From the cell containing the given text, extract its center point as (x, y) coordinate. 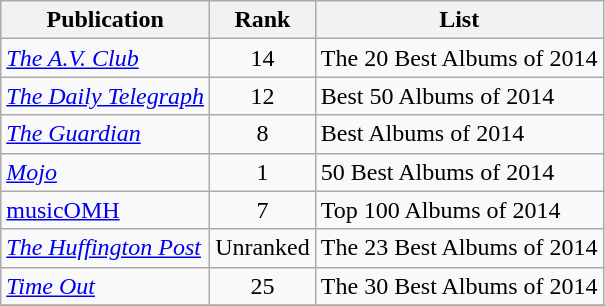
12 (263, 96)
Publication (106, 20)
Mojo (106, 172)
The Guardian (106, 134)
1 (263, 172)
The 23 Best Albums of 2014 (459, 248)
The Daily Telegraph (106, 96)
Rank (263, 20)
7 (263, 210)
14 (263, 58)
50 Best Albums of 2014 (459, 172)
List (459, 20)
The Huffington Post (106, 248)
Unranked (263, 248)
The 30 Best Albums of 2014 (459, 286)
The A.V. Club (106, 58)
musicOMH (106, 210)
Best Albums of 2014 (459, 134)
The 20 Best Albums of 2014 (459, 58)
8 (263, 134)
Best 50 Albums of 2014 (459, 96)
Top 100 Albums of 2014 (459, 210)
25 (263, 286)
Time Out (106, 286)
